From the cell containing the given text, extract its center point as (x, y) coordinate. 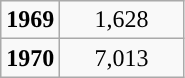
1969 (30, 20)
7,013 (122, 58)
1,628 (122, 20)
1970 (30, 58)
